Extract the (x, y) coordinate from the center of the cell holding the provided text.  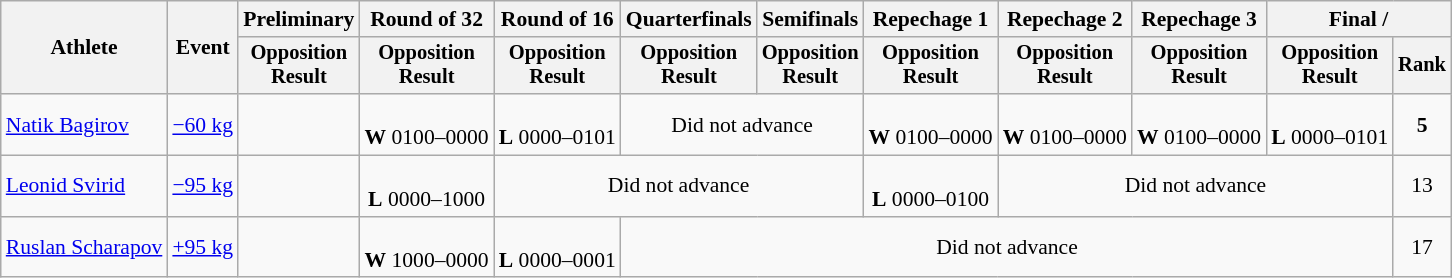
13 (1422, 186)
+95 kg (202, 248)
W 1000–0000 (426, 248)
Rank (1422, 66)
Round of 32 (426, 19)
L 0000–0100 (930, 186)
Ruslan Scharapov (84, 248)
−60 kg (202, 124)
L 0000–0001 (558, 248)
Preliminary (298, 19)
5 (1422, 124)
Natik Bagirov (84, 124)
Quarterfinals (689, 19)
Athlete (84, 48)
17 (1422, 248)
Semifinals (810, 19)
Event (202, 48)
Round of 16 (558, 19)
Leonid Svirid (84, 186)
L 0000–1000 (426, 186)
Final / (1358, 19)
−95 kg (202, 186)
Repechage 2 (1065, 19)
Repechage 1 (930, 19)
Repechage 3 (1199, 19)
